For the text-containing cell, return its midpoint in (X, Y) coordinate format. 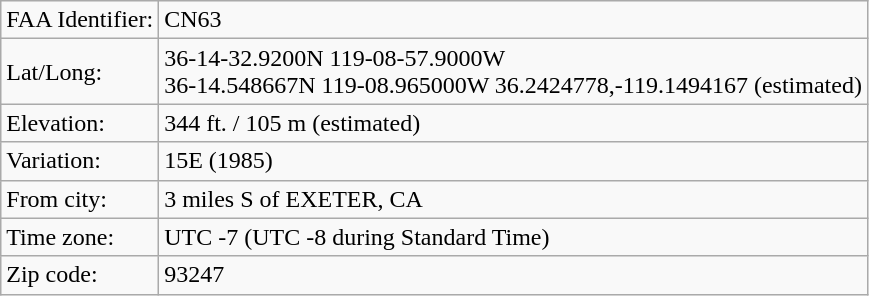
Elevation: (80, 123)
From city: (80, 199)
Variation: (80, 161)
Zip code: (80, 275)
36-14-32.9200N 119-08-57.9000W36-14.548667N 119-08.965000W 36.2424778,-119.1494167 (estimated) (514, 72)
15E (1985) (514, 161)
UTC -7 (UTC -8 during Standard Time) (514, 237)
CN63 (514, 20)
344 ft. / 105 m (estimated) (514, 123)
Lat/Long: (80, 72)
93247 (514, 275)
3 miles S of EXETER, CA (514, 199)
Time zone: (80, 237)
FAA Identifier: (80, 20)
